Return (X, Y) of the center of cell containing provided text 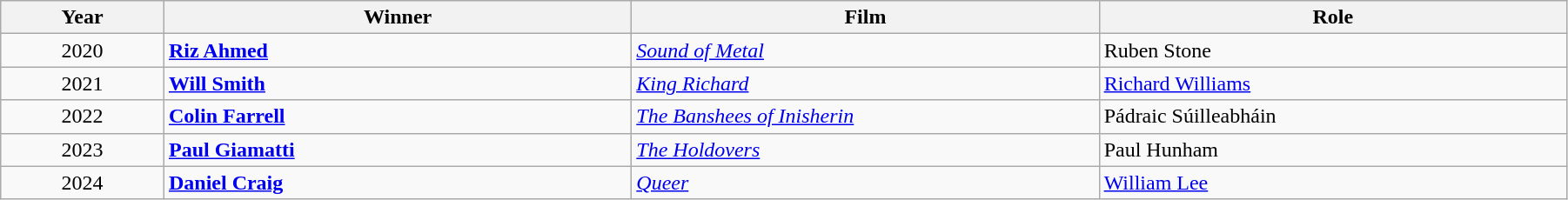
2024 (83, 183)
Colin Farrell (397, 117)
William Lee (1333, 183)
The Holdovers (865, 150)
Pádraic Súilleabháin (1333, 117)
Daniel Craig (397, 183)
Richard Williams (1333, 83)
Sound of Metal (865, 50)
2020 (83, 50)
Paul Hunham (1333, 150)
2021 (83, 83)
2022 (83, 117)
Paul Giamatti (397, 150)
2023 (83, 150)
Riz Ahmed (397, 50)
Queer (865, 183)
Year (83, 17)
Role (1333, 17)
King Richard (865, 83)
The Banshees of Inisherin (865, 117)
Film (865, 17)
Will Smith (397, 83)
Winner (397, 17)
Ruben Stone (1333, 50)
